Search for the cell housing the specified text and yield its (X, Y) center coordinate. 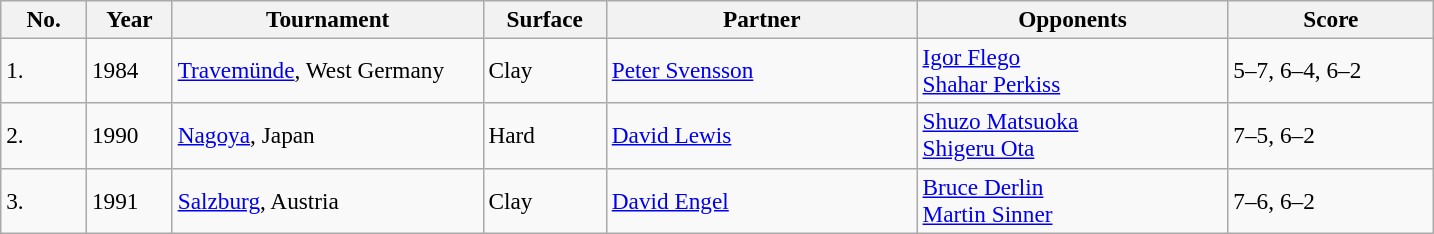
No. (44, 19)
1990 (130, 136)
2. (44, 136)
Nagoya, Japan (328, 136)
Shuzo Matsuoka Shigeru Ota (1072, 136)
Peter Svensson (762, 70)
Score (1331, 19)
Tournament (328, 19)
5–7, 6–4, 6–2 (1331, 70)
Opponents (1072, 19)
1. (44, 70)
7–5, 6–2 (1331, 136)
Salzburg, Austria (328, 200)
3. (44, 200)
David Engel (762, 200)
Bruce Derlin Martin Sinner (1072, 200)
Hard (544, 136)
1984 (130, 70)
Travemünde, West Germany (328, 70)
Surface (544, 19)
Igor Flego Shahar Perkiss (1072, 70)
David Lewis (762, 136)
Year (130, 19)
1991 (130, 200)
Partner (762, 19)
7–6, 6–2 (1331, 200)
